Capture the cell that displays the provided text and extract its (x, y) central coordinate. 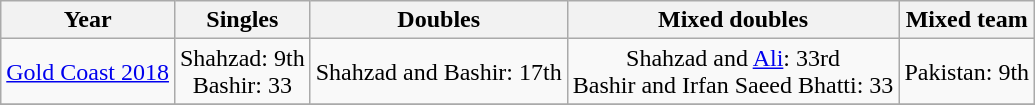
Shahzad and Ali: 33rd Bashir and Irfan Saeed Bhatti: 33 (733, 72)
Shahzad and Bashir: 17th (438, 72)
Mixed doubles (733, 20)
Singles (242, 20)
Year (88, 20)
Gold Coast 2018 (88, 72)
Mixed team (967, 20)
Pakistan: 9th (967, 72)
Doubles (438, 20)
Shahzad: 9th Bashir: 33 (242, 72)
